Detect which cell encompasses the target text, then output its [X, Y] center coordinate. 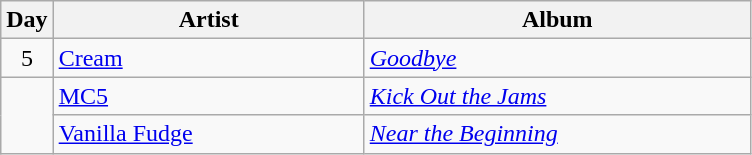
Day [27, 20]
Goodbye [557, 58]
5 [27, 58]
Cream [208, 58]
Vanilla Fudge [208, 134]
MC5 [208, 96]
Kick Out the Jams [557, 96]
Near the Beginning [557, 134]
Album [557, 20]
Artist [208, 20]
